Output the (X, Y) coordinate of the center of the cell containing the given text.  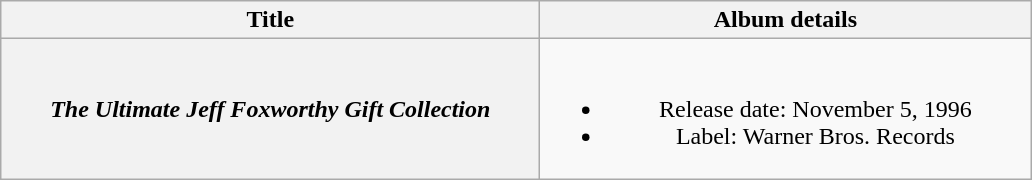
The Ultimate Jeff Foxworthy Gift Collection (270, 109)
Album details (786, 20)
Title (270, 20)
Release date: November 5, 1996Label: Warner Bros. Records (786, 109)
